Extract the [x, y] coordinate from the center of the cell holding the provided text.  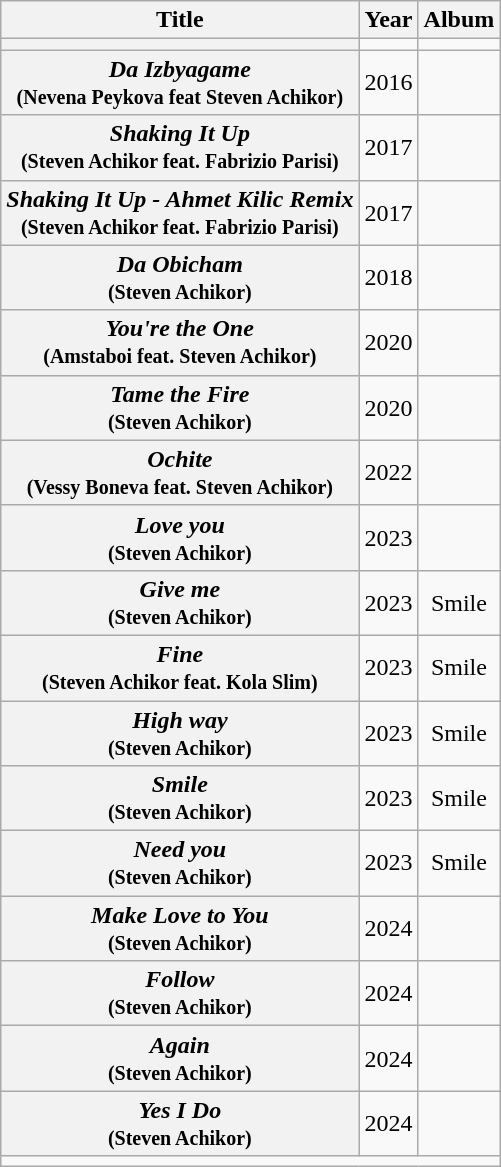
2022 [388, 472]
Shaking It Up (Steven Achikor feat. Fabrizio Parisi) [180, 148]
Again (Steven Achikor) [180, 1058]
Make Love to You (Steven Achikor) [180, 928]
Follow (Steven Achikor) [180, 994]
High way (Steven Achikor) [180, 732]
Yes I Do (Steven Achikor) [180, 1124]
Shaking It Up - Ahmet Kilic Remix (Steven Achikor feat. Fabrizio Parisi) [180, 212]
Title [180, 20]
Fine (Steven Achikor feat. Kola Slim) [180, 668]
Love you (Steven Achikor) [180, 538]
2016 [388, 82]
Give me (Steven Achikor) [180, 602]
Smile (Steven Achikor) [180, 798]
Year [388, 20]
Ochite (Vessy Boneva feat. Steven Achikor) [180, 472]
Album [459, 20]
2018 [388, 278]
Da Obicham (Steven Achikor) [180, 278]
Tame the Fire (Steven Achikor) [180, 408]
Da Izbyagame (Nevena Peykova feat Steven Achikor) [180, 82]
You're the One (Amstaboi feat. Steven Achikor) [180, 342]
Need you (Steven Achikor) [180, 864]
